Provide the [X, Y] coordinate of the cell's center where the given text is located.  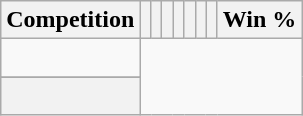
Win % [260, 20]
Competition [70, 20]
